Search for the cell housing the specified text and yield its (x, y) center coordinate. 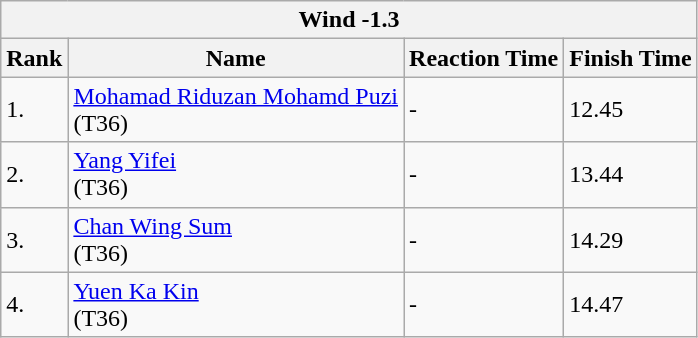
Reaction Time (484, 58)
Finish Time (631, 58)
Yang Yifei(T36) (236, 174)
2. (34, 174)
Yuen Ka Kin(T36) (236, 304)
3. (34, 240)
Rank (34, 58)
Mohamad Riduzan Mohamd Puzi(T36) (236, 110)
1. (34, 110)
14.29 (631, 240)
Wind -1.3 (350, 20)
Chan Wing Sum(T36) (236, 240)
13.44 (631, 174)
4. (34, 304)
14.47 (631, 304)
Name (236, 58)
12.45 (631, 110)
